Search for the cell housing the specified text and yield its (X, Y) center coordinate. 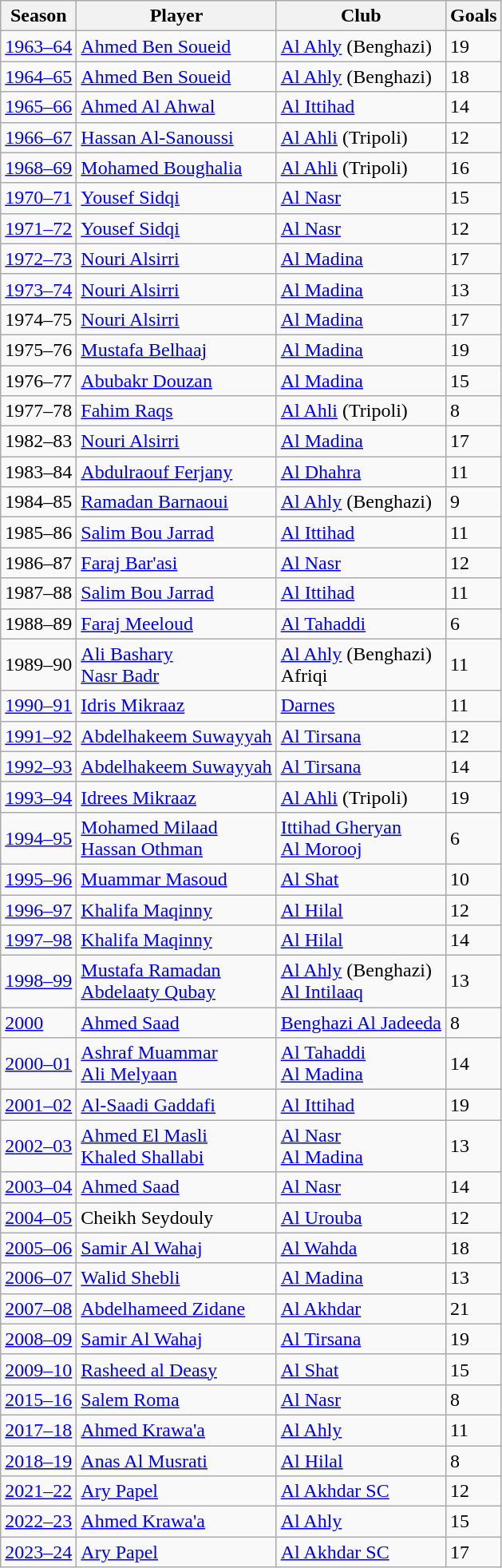
2002–03 (38, 1146)
Ramadan Barnaoui (176, 502)
2005–06 (38, 1248)
1986–87 (38, 563)
Idris Mikraaz (176, 706)
2021–22 (38, 1491)
2018–19 (38, 1460)
Goals (473, 16)
2003–04 (38, 1187)
Anas Al Musrati (176, 1460)
Mohamed Boughalia (176, 168)
Faraj Meeloud (176, 624)
1976–77 (38, 381)
Idrees Mikraaz (176, 797)
1973–74 (38, 289)
9 (473, 502)
Al Urouba (361, 1218)
Mustafa Ramadan Abdelaaty Qubay (176, 982)
1970–71 (38, 198)
1965–66 (38, 107)
Ali Bashary Nasr Badr (176, 664)
1963–64 (38, 46)
Al-Saadi Gaddafi (176, 1105)
2022–23 (38, 1522)
1971–72 (38, 228)
Rasheed al Deasy (176, 1369)
1966–67 (38, 137)
Abdulraouf Ferjany (176, 472)
Mustafa Belhaaj (176, 350)
1994–95 (38, 838)
16 (473, 168)
1990–91 (38, 706)
Hassan Al-Sanoussi (176, 137)
2007–08 (38, 1309)
1988–89 (38, 624)
1987–88 (38, 593)
Ittihad Gheryan Al Morooj (361, 838)
Al Dhahra (361, 472)
Player (176, 16)
2001–02 (38, 1105)
1964–65 (38, 77)
Cheikh Seydouly (176, 1218)
2004–05 (38, 1218)
1985–86 (38, 533)
1977–78 (38, 411)
1982–83 (38, 441)
Al Tahaddi Al Madina (361, 1063)
Al Nasr Al Madina (361, 1146)
2000–01 (38, 1063)
Abdelhameed Zidane (176, 1309)
1996–97 (38, 909)
Club (361, 16)
Abubakr Douzan (176, 381)
Benghazi Al Jadeeda (361, 1023)
Ashraf Muammar Ali Melyaan (176, 1063)
1968–69 (38, 168)
1992–93 (38, 766)
Ahmed Al Ahwal (176, 107)
2023–24 (38, 1552)
2008–09 (38, 1339)
Al Tahaddi (361, 624)
2000 (38, 1023)
1972–73 (38, 259)
1995–96 (38, 879)
1974–75 (38, 319)
Al Ahly (Benghazi) Afriqi (361, 664)
Al Wahda (361, 1248)
10 (473, 879)
2006–07 (38, 1278)
2015–16 (38, 1400)
1997–98 (38, 940)
1998–99 (38, 982)
Al Akhdar (361, 1309)
1991–92 (38, 736)
Faraj Bar'asi (176, 563)
Muammar Masoud (176, 879)
Ahmed El Masli Khaled Shallabi (176, 1146)
1993–94 (38, 797)
1975–76 (38, 350)
2009–10 (38, 1369)
2017–18 (38, 1430)
1989–90 (38, 664)
Fahim Raqs (176, 411)
21 (473, 1309)
1984–85 (38, 502)
Walid Shebli (176, 1278)
Al Ahly (Benghazi) Al Intilaaq (361, 982)
Salem Roma (176, 1400)
Season (38, 16)
Mohamed Milaad Hassan Othman (176, 838)
Darnes (361, 706)
1983–84 (38, 472)
